Scan for the cell matching the given text and deliver its [x, y] coordinate at center. 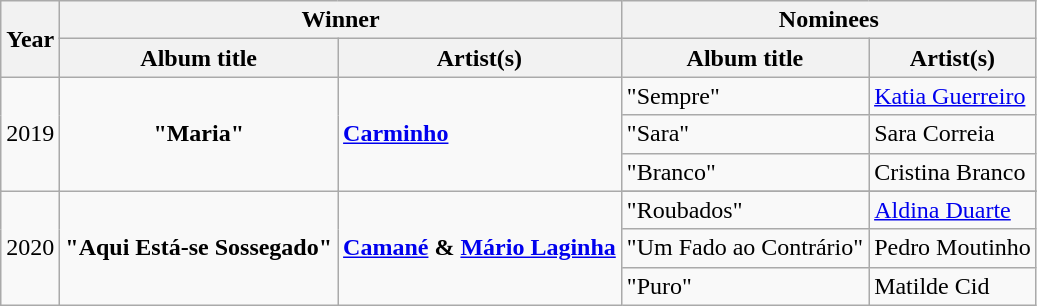
"Sara" [744, 134]
Cristina Branco [953, 172]
2020 [30, 248]
Aldina Duarte [953, 210]
Winner [340, 20]
"Aqui Está-se Sossegado" [199, 248]
Sara Correia [953, 134]
Matilde Cid [953, 286]
"Sempre" [744, 96]
Katia Guerreiro [953, 96]
Camané & Mário Laginha [480, 248]
"Roubados" [744, 210]
Carminho [480, 134]
Year [30, 39]
Nominees [828, 20]
"Maria" [199, 134]
"Puro" [744, 286]
2019 [30, 134]
"Um Fado ao Contrário" [744, 248]
Pedro Moutinho [953, 248]
"Branco" [744, 172]
